Return the [X, Y] coordinate for the center point of the cell that contains the specified text.  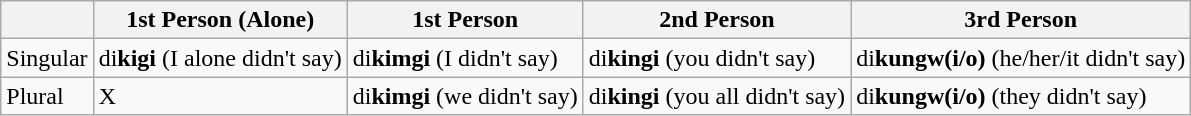
dikungw(i/o) (they didn't say) [1021, 96]
3rd Person [1021, 20]
Singular [47, 58]
dikingi (you didn't say) [716, 58]
dikimgi (I didn't say) [465, 58]
Plural [47, 96]
1st Person (Alone) [220, 20]
dikungw(i/o) (he/her/it didn't say) [1021, 58]
2nd Person [716, 20]
X [220, 96]
dikimgi (we didn't say) [465, 96]
dikigi (I alone didn't say) [220, 58]
1st Person [465, 20]
dikingi (you all didn't say) [716, 96]
